For the text-containing cell, return its midpoint in (X, Y) coordinate format. 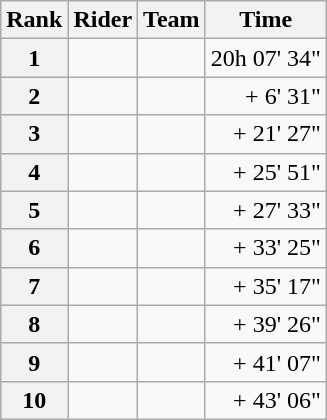
6 (34, 248)
Rank (34, 20)
Rider (103, 20)
4 (34, 172)
+ 41' 07" (266, 362)
+ 21' 27" (266, 134)
+ 35' 17" (266, 286)
20h 07' 34" (266, 58)
+ 43' 06" (266, 400)
2 (34, 96)
+ 6' 31" (266, 96)
8 (34, 324)
7 (34, 286)
+ 25' 51" (266, 172)
1 (34, 58)
Team (172, 20)
+ 39' 26" (266, 324)
5 (34, 210)
9 (34, 362)
+ 33' 25" (266, 248)
Time (266, 20)
+ 27' 33" (266, 210)
10 (34, 400)
3 (34, 134)
